Return [x, y] of the center of cell containing provided text 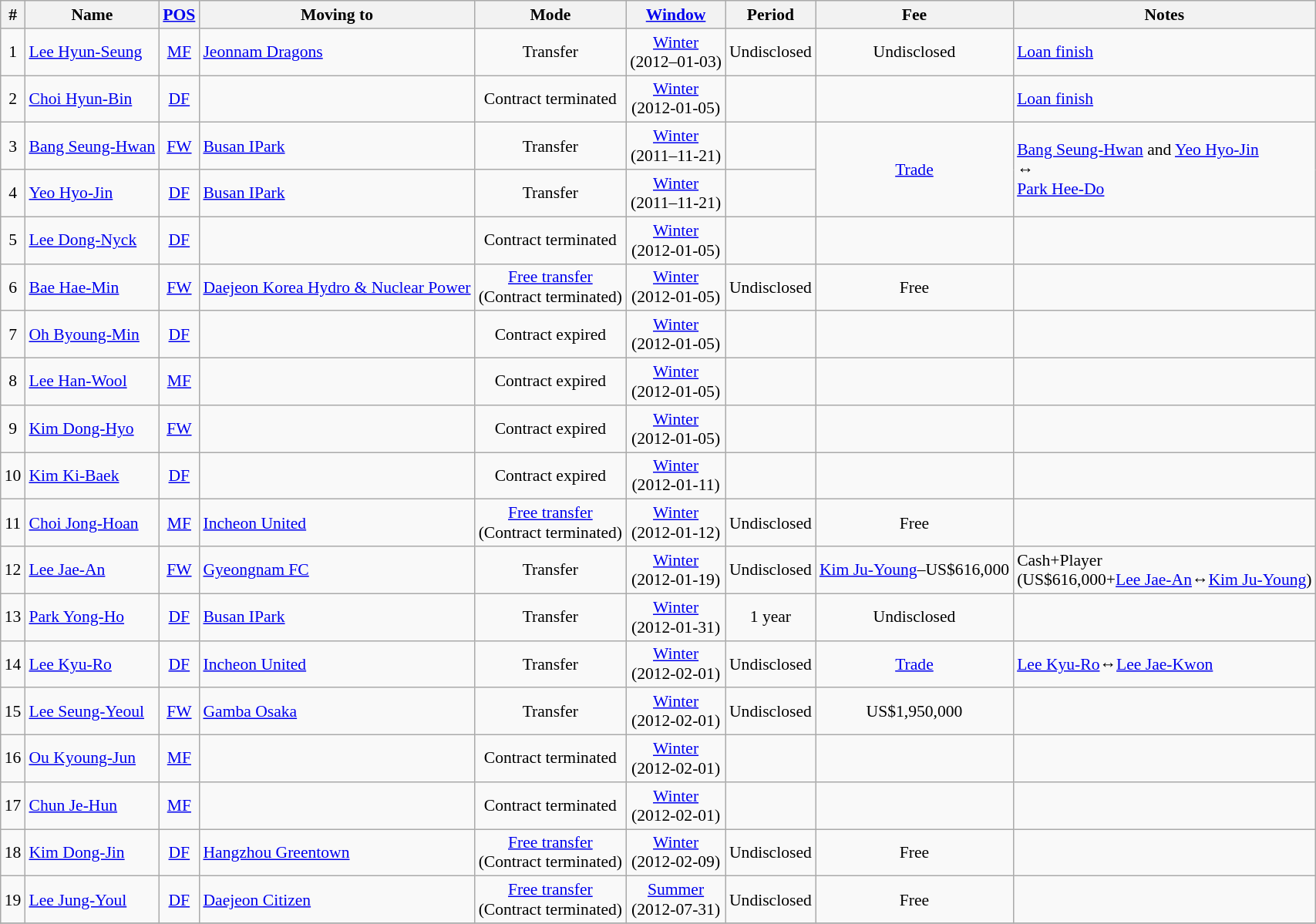
Gamba Osaka [336, 712]
18 [13, 852]
Name [92, 15]
15 [13, 712]
Lee Kyu-Ro [92, 664]
Moving to [336, 15]
Ou Kyoung-Jun [92, 758]
# [13, 15]
12 [13, 570]
Bang Seung-Hwan [92, 146]
Summer(2012-07-31) [675, 900]
2 [13, 99]
Window [675, 15]
7 [13, 334]
Notes [1164, 15]
1 [13, 52]
17 [13, 806]
14 [13, 664]
Period [771, 15]
Fee [914, 15]
Winter(2012–01-03) [675, 52]
10 [13, 476]
Lee Jae-An [92, 570]
Park Yong-Ho [92, 617]
Jeonnam Dragons [336, 52]
3 [13, 146]
19 [13, 900]
6 [13, 287]
Choi Hyun-Bin [92, 99]
Lee Jung-Youl [92, 900]
Kim Ki-Baek [92, 476]
Oh Byoung-Min [92, 334]
16 [13, 758]
Winter(2012-01-11) [675, 476]
Lee Han-Wool [92, 382]
Lee Hyun-Seung [92, 52]
Winter(2012-01-31) [675, 617]
Winter(2012-01-19) [675, 570]
13 [13, 617]
Cash+Player(US$616,000+Lee Jae-An↔Kim Ju-Young) [1164, 570]
Daejeon Citizen [336, 900]
Choi Jong-Hoan [92, 522]
Bae Hae-Min [92, 287]
Kim Ju-Young–US$616,000 [914, 570]
Hangzhou Greentown [336, 852]
Daejeon Korea Hydro & Nuclear Power [336, 287]
Kim Dong-Hyo [92, 428]
US$1,950,000 [914, 712]
Winter(2012-01-12) [675, 522]
Winter(2012-02-09) [675, 852]
Lee Kyu-Ro↔Lee Jae-Kwon [1164, 664]
Mode [550, 15]
5 [13, 240]
Lee Seung-Yeoul [92, 712]
Bang Seung-Hwan and Yeo Hyo-Jin↔Park Hee-Do [1164, 170]
11 [13, 522]
Yeo Hyo-Jin [92, 193]
Gyeongnam FC [336, 570]
Lee Dong-Nyck [92, 240]
9 [13, 428]
4 [13, 193]
8 [13, 382]
Kim Dong-Jin [92, 852]
Chun Je-Hun [92, 806]
1 year [771, 617]
POS [179, 15]
